Output the [X, Y] coordinate of the center of the cell containing the given text.  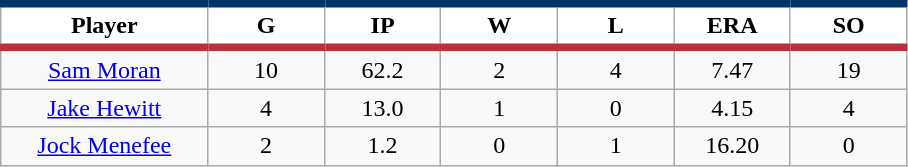
19 [848, 68]
Jock Menefee [104, 146]
L [616, 26]
16.20 [732, 146]
Player [104, 26]
SO [848, 26]
7.47 [732, 68]
4.15 [732, 108]
13.0 [382, 108]
10 [266, 68]
W [500, 26]
ERA [732, 26]
62.2 [382, 68]
Sam Moran [104, 68]
G [266, 26]
Jake Hewitt [104, 108]
IP [382, 26]
1.2 [382, 146]
